Return [X, Y] of the center of cell containing provided text 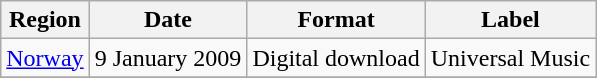
Region [45, 20]
Date [168, 20]
9 January 2009 [168, 58]
Label [510, 20]
Digital download [336, 58]
Format [336, 20]
Universal Music [510, 58]
Norway [45, 58]
